For the text-containing cell, return its midpoint in [X, Y] coordinate format. 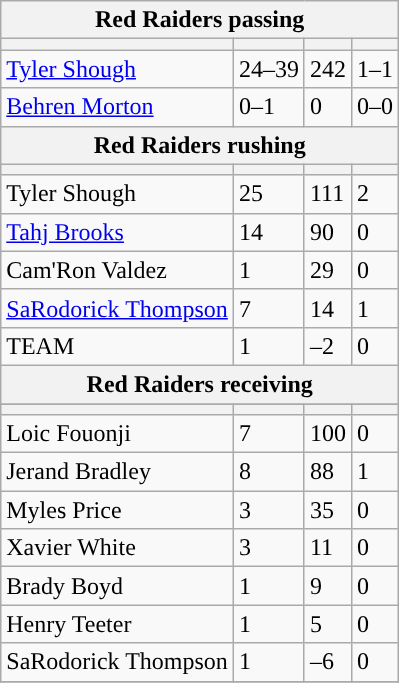
9 [328, 586]
242 [328, 69]
0–0 [374, 107]
–6 [328, 662]
0–1 [268, 107]
Myles Price [118, 510]
Brady Boyd [118, 586]
Henry Teeter [118, 624]
–2 [328, 346]
TEAM [118, 346]
Red Raiders receiving [200, 384]
29 [328, 270]
Jerand Bradley [118, 472]
25 [268, 194]
24–39 [268, 69]
2 [374, 194]
Loic Fouonji [118, 434]
90 [328, 232]
5 [328, 624]
111 [328, 194]
88 [328, 472]
Tahj Brooks [118, 232]
Xavier White [118, 548]
1–1 [374, 69]
8 [268, 472]
100 [328, 434]
11 [328, 548]
35 [328, 510]
Cam'Ron Valdez [118, 270]
Red Raiders passing [200, 20]
Behren Morton [118, 107]
Red Raiders rushing [200, 145]
